Locate the cell with the specified text and output its (x, y) center coordinate. 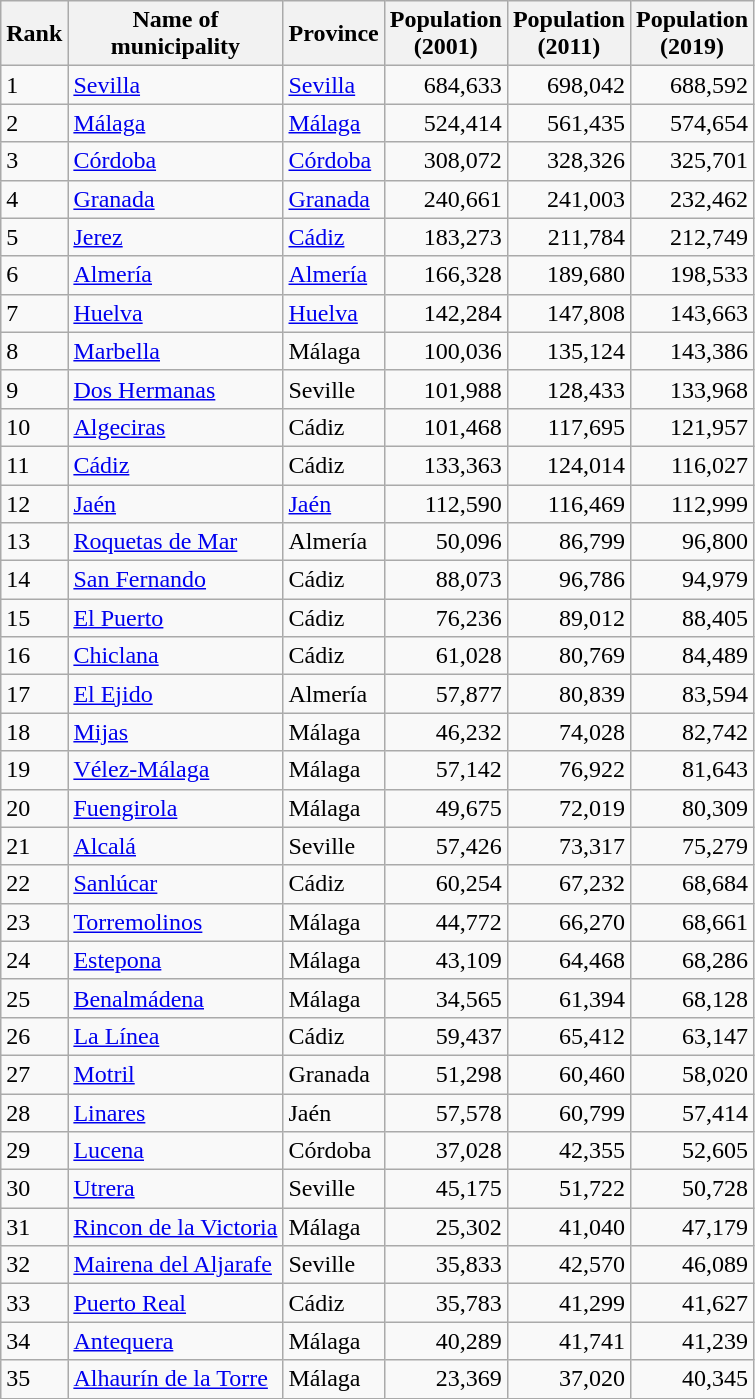
27 (34, 1074)
Dos Hermanas (176, 389)
684,633 (446, 85)
68,286 (692, 960)
128,433 (568, 389)
4 (34, 199)
81,643 (692, 770)
232,462 (692, 199)
Name ofmunicipality (176, 34)
96,800 (692, 542)
41,741 (568, 1341)
96,786 (568, 580)
37,028 (446, 1151)
Fuengirola (176, 808)
73,317 (568, 846)
42,355 (568, 1151)
El Ejido (176, 694)
524,414 (446, 123)
35,833 (446, 1265)
Vélez-Málaga (176, 770)
La Línea (176, 1036)
8 (34, 351)
68,661 (692, 922)
50,096 (446, 542)
698,042 (568, 85)
189,680 (568, 275)
21 (34, 846)
13 (34, 542)
66,270 (568, 922)
31 (34, 1227)
57,578 (446, 1113)
124,014 (568, 465)
89,012 (568, 618)
41,299 (568, 1303)
Population (2011) (568, 34)
133,968 (692, 389)
88,073 (446, 580)
Mairena del Aljarafe (176, 1265)
5 (34, 237)
43,109 (446, 960)
Sanlúcar (176, 884)
42,570 (568, 1265)
65,412 (568, 1036)
1 (34, 85)
Chiclana (176, 656)
143,663 (692, 313)
82,742 (692, 732)
Estepona (176, 960)
94,979 (692, 580)
100,036 (446, 351)
20 (34, 808)
61,394 (568, 998)
Province (334, 34)
328,326 (568, 161)
52,605 (692, 1151)
60,254 (446, 884)
3 (34, 161)
88,405 (692, 618)
Roquetas de Mar (176, 542)
68,128 (692, 998)
Rank (34, 34)
7 (34, 313)
40,345 (692, 1379)
116,469 (568, 503)
Linares (176, 1113)
Marbella (176, 351)
58,020 (692, 1074)
18 (34, 732)
76,236 (446, 618)
117,695 (568, 427)
60,799 (568, 1113)
30 (34, 1189)
41,040 (568, 1227)
12 (34, 503)
45,175 (446, 1189)
Population (2001) (446, 34)
133,363 (446, 465)
101,988 (446, 389)
Rincon de la Victoria (176, 1227)
29 (34, 1151)
75,279 (692, 846)
51,722 (568, 1189)
Antequera (176, 1341)
San Fernando (176, 580)
35,783 (446, 1303)
28 (34, 1113)
574,654 (692, 123)
211,784 (568, 237)
80,839 (568, 694)
Benalmádena (176, 998)
83,594 (692, 694)
57,142 (446, 770)
16 (34, 656)
49,675 (446, 808)
Motril (176, 1074)
135,124 (568, 351)
Jerez (176, 237)
68,684 (692, 884)
10 (34, 427)
59,437 (446, 1036)
112,999 (692, 503)
Torremolinos (176, 922)
308,072 (446, 161)
Alhaurín de la Torre (176, 1379)
34,565 (446, 998)
143,386 (692, 351)
241,003 (568, 199)
61,028 (446, 656)
34 (34, 1341)
183,273 (446, 237)
Puerto Real (176, 1303)
25,302 (446, 1227)
11 (34, 465)
Algeciras (176, 427)
47,179 (692, 1227)
50,728 (692, 1189)
17 (34, 694)
64,468 (568, 960)
63,147 (692, 1036)
112,590 (446, 503)
25 (34, 998)
80,309 (692, 808)
51,298 (446, 1074)
15 (34, 618)
561,435 (568, 123)
142,284 (446, 313)
116,027 (692, 465)
57,414 (692, 1113)
240,661 (446, 199)
212,749 (692, 237)
2 (34, 123)
24 (34, 960)
35 (34, 1379)
80,769 (568, 656)
67,232 (568, 884)
32 (34, 1265)
46,232 (446, 732)
40,289 (446, 1341)
325,701 (692, 161)
Lucena (176, 1151)
147,808 (568, 313)
Population (2019) (692, 34)
19 (34, 770)
72,019 (568, 808)
198,533 (692, 275)
57,426 (446, 846)
37,020 (568, 1379)
41,239 (692, 1341)
Alcalá (176, 846)
166,328 (446, 275)
Utrera (176, 1189)
74,028 (568, 732)
22 (34, 884)
6 (34, 275)
41,627 (692, 1303)
76,922 (568, 770)
84,489 (692, 656)
44,772 (446, 922)
101,468 (446, 427)
El Puerto (176, 618)
57,877 (446, 694)
23 (34, 922)
33 (34, 1303)
46,089 (692, 1265)
14 (34, 580)
26 (34, 1036)
Mijas (176, 732)
23,369 (446, 1379)
688,592 (692, 85)
86,799 (568, 542)
60,460 (568, 1074)
121,957 (692, 427)
9 (34, 389)
